Return the (X, Y) coordinate for the center point of the cell that contains the specified text.  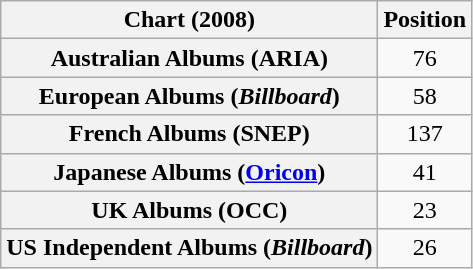
Position (425, 20)
UK Albums (OCC) (190, 210)
French Albums (SNEP) (190, 134)
Japanese Albums (Oricon) (190, 172)
137 (425, 134)
Australian Albums (ARIA) (190, 58)
76 (425, 58)
23 (425, 210)
Chart (2008) (190, 20)
41 (425, 172)
European Albums (Billboard) (190, 96)
58 (425, 96)
26 (425, 248)
US Independent Albums (Billboard) (190, 248)
